From the cell containing the given text, extract its center point as [X, Y] coordinate. 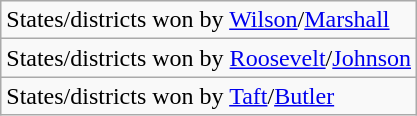
States/districts won by Wilson/Marshall [209, 20]
States/districts won by Roosevelt/Johnson [209, 58]
States/districts won by Taft/Butler [209, 96]
